Identify which cell holds the provided text, then report its (x, y) central coordinate. 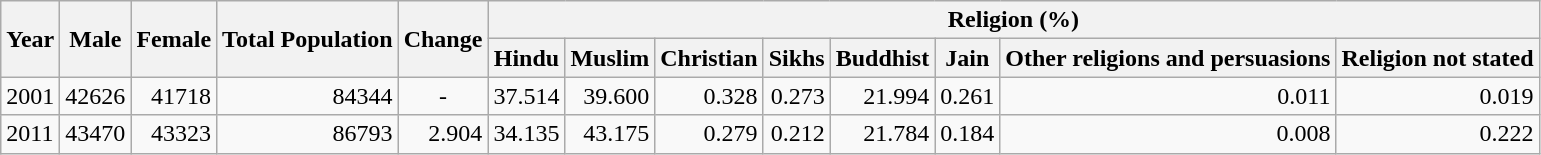
34.135 (526, 134)
Jain (968, 58)
84344 (308, 96)
Male (96, 39)
0.019 (1438, 96)
43323 (174, 134)
Hindu (526, 58)
Muslim (610, 58)
0.008 (1168, 134)
- (443, 96)
Year (30, 39)
0.011 (1168, 96)
Religion (%) (1014, 20)
0.261 (968, 96)
41718 (174, 96)
37.514 (526, 96)
2001 (30, 96)
Christian (709, 58)
42626 (96, 96)
0.184 (968, 134)
Buddhist (882, 58)
Religion not stated (1438, 58)
0.279 (709, 134)
0.212 (796, 134)
0.222 (1438, 134)
2011 (30, 134)
21.994 (882, 96)
21.784 (882, 134)
Other religions and persuasions (1168, 58)
43470 (96, 134)
0.328 (709, 96)
86793 (308, 134)
2.904 (443, 134)
Total Population (308, 39)
39.600 (610, 96)
Female (174, 39)
Change (443, 39)
43.175 (610, 134)
0.273 (796, 96)
Sikhs (796, 58)
